Determine the (X, Y) coordinate at the center of the cell enclosing the given text.  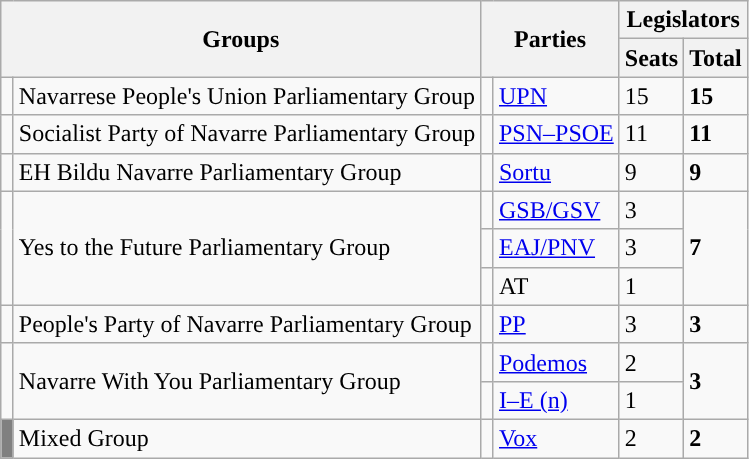
Navarrese People's Union Parliamentary Group (247, 96)
Total (716, 58)
EH Bildu Navarre Parliamentary Group (247, 172)
Vox (556, 438)
Parties (550, 39)
People's Party of Navarre Parliamentary Group (247, 324)
Podemos (556, 362)
EAJ/PNV (556, 248)
Yes to the Future Parliamentary Group (247, 248)
UPN (556, 96)
PP (556, 324)
Navarre With You Parliamentary Group (247, 381)
PSN–PSOE (556, 134)
AT (556, 286)
Groups (241, 39)
Seats (651, 58)
Sortu (556, 172)
Legislators (683, 20)
I–E (n) (556, 400)
Mixed Group (247, 438)
GSB/GSV (556, 210)
7 (716, 248)
Socialist Party of Navarre Parliamentary Group (247, 134)
